For the text-containing cell, return its midpoint in (X, Y) coordinate format. 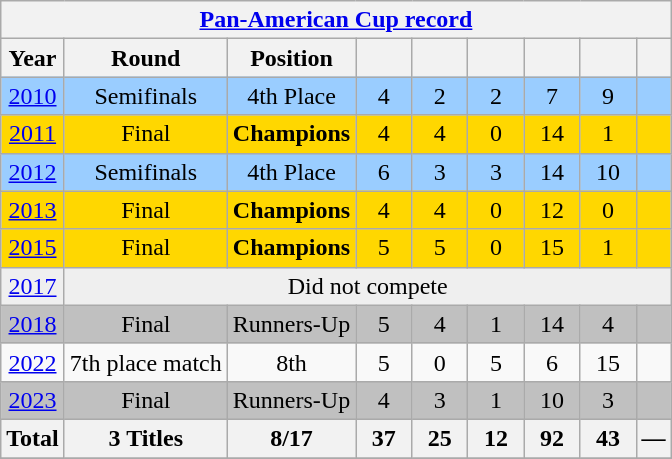
2011 (33, 134)
Position (291, 58)
Did not compete (368, 286)
3 Titles (146, 438)
7 (552, 96)
2022 (33, 362)
Total (33, 438)
2023 (33, 400)
2013 (33, 210)
9 (608, 96)
8th (291, 362)
43 (608, 438)
2012 (33, 172)
37 (384, 438)
92 (552, 438)
2018 (33, 324)
2010 (33, 96)
25 (440, 438)
8/17 (291, 438)
Pan-American Cup record (336, 20)
Year (33, 58)
2017 (33, 286)
2015 (33, 248)
— (654, 438)
7th place match (146, 362)
Round (146, 58)
